Output the (x, y) coordinate of the center of the cell containing the given text.  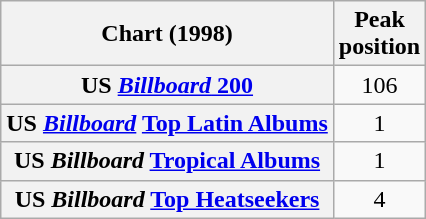
US Billboard Top Heatseekers (168, 199)
US Billboard 200 (168, 85)
4 (379, 199)
US Billboard Tropical Albums (168, 161)
106 (379, 85)
US Billboard Top Latin Albums (168, 123)
Peakposition (379, 34)
Chart (1998) (168, 34)
